Extract the (X, Y) coordinate from the center of the cell holding the provided text.  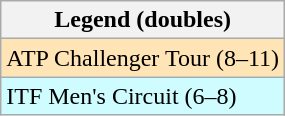
ATP Challenger Tour (8–11) (143, 58)
Legend (doubles) (143, 20)
ITF Men's Circuit (6–8) (143, 96)
